Identify which cell holds the provided text, then report its [X, Y] central coordinate. 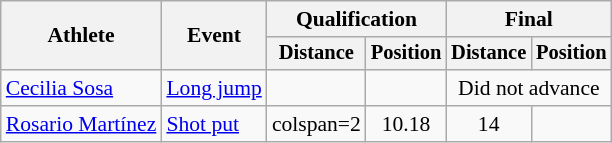
Long jump [214, 88]
colspan=2 [316, 124]
Cecilia Sosa [82, 88]
Athlete [82, 36]
14 [488, 124]
10.18 [406, 124]
Did not advance [528, 88]
Event [214, 36]
Qualification [356, 19]
Shot put [214, 124]
Rosario Martínez [82, 124]
Final [528, 19]
